Identify which cell holds the provided text, then report its (x, y) central coordinate. 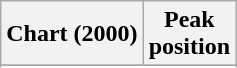
Chart (2000) (72, 34)
Peakposition (189, 34)
